From the cell containing the given text, extract its center point as (x, y) coordinate. 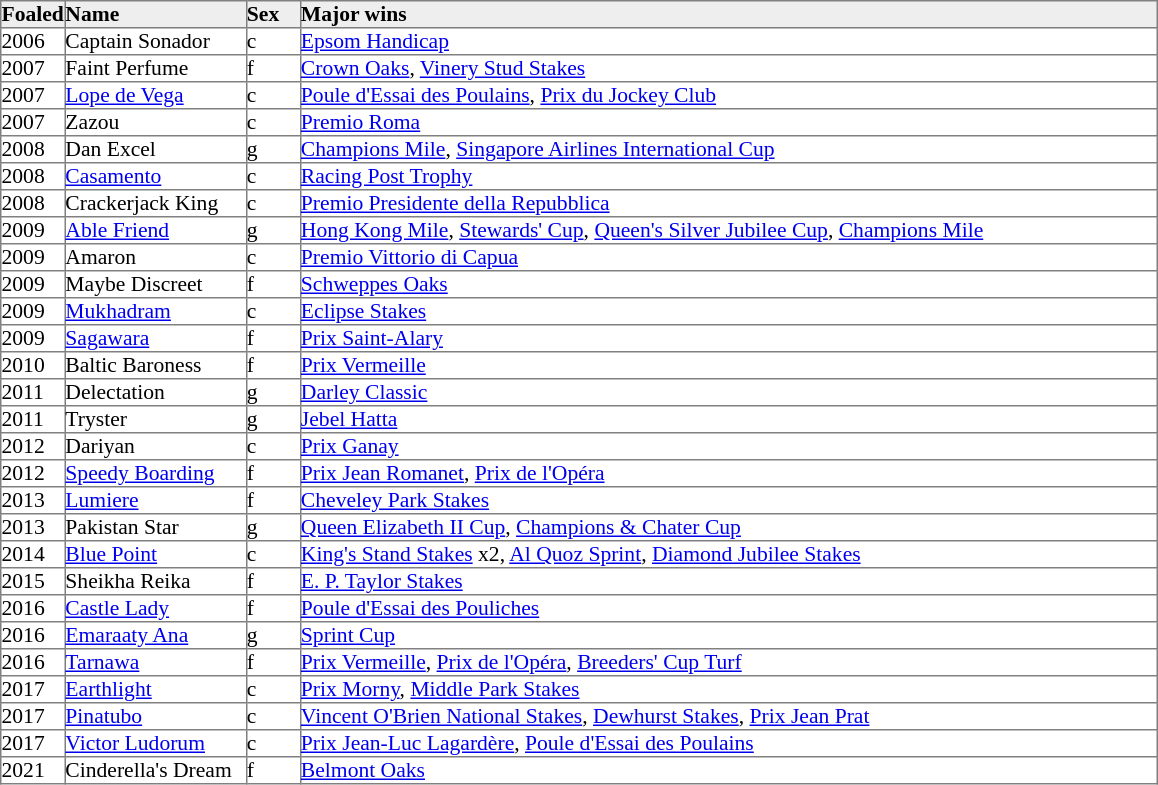
Sprint Cup (728, 636)
Poule d'Essai des Pouliches (728, 608)
Prix Morny, Middle Park Stakes (728, 690)
Sex (273, 14)
Jebel Hatta (728, 420)
2006 (33, 42)
Premio Roma (728, 122)
Schweppes Oaks (728, 284)
Premio Vittorio di Capua (728, 258)
Victor Ludorum (156, 744)
2010 (33, 366)
2014 (33, 554)
Cinderella's Dream (156, 770)
Earthlight (156, 690)
Faint Perfume (156, 68)
Prix Jean-Luc Lagardère, Poule d'Essai des Poulains (728, 744)
Dan Excel (156, 150)
Prix Ganay (728, 446)
Poule d'Essai des Poulains, Prix du Jockey Club (728, 96)
Castle Lady (156, 608)
Pinatubo (156, 716)
Belmont Oaks (728, 770)
Prix Saint-Alary (728, 338)
Emaraaty Ana (156, 636)
Casamento (156, 176)
Baltic Baroness (156, 366)
Foaled (33, 14)
Racing Post Trophy (728, 176)
Lumiere (156, 500)
Prix Vermeille (728, 366)
Major wins (728, 14)
Eclipse Stakes (728, 312)
Sagawara (156, 338)
Cheveley Park Stakes (728, 500)
Hong Kong Mile, Stewards' Cup, Queen's Silver Jubilee Cup, Champions Mile (728, 230)
Champions Mile, Singapore Airlines International Cup (728, 150)
Zazou (156, 122)
Prix Jean Romanet, Prix de l'Opéra (728, 474)
Premio Presidente della Repubblica (728, 204)
Queen Elizabeth II Cup, Champions & Chater Cup (728, 528)
King's Stand Stakes x2, Al Quoz Sprint, Diamond Jubilee Stakes (728, 554)
Crown Oaks, Vinery Stud Stakes (728, 68)
2015 (33, 582)
2021 (33, 770)
Lope de Vega (156, 96)
Delectation (156, 392)
Sheikha Reika (156, 582)
Darley Classic (728, 392)
Epsom Handicap (728, 42)
Captain Sonador (156, 42)
Mukhadram (156, 312)
Dariyan (156, 446)
Maybe Discreet (156, 284)
Blue Point (156, 554)
Crackerjack King (156, 204)
Tryster (156, 420)
E. P. Taylor Stakes (728, 582)
Name (156, 14)
Able Friend (156, 230)
Tarnawa (156, 662)
Vincent O'Brien National Stakes, Dewhurst Stakes, Prix Jean Prat (728, 716)
Pakistan Star (156, 528)
Prix Vermeille, Prix de l'Opéra, Breeders' Cup Turf (728, 662)
Speedy Boarding (156, 474)
Amaron (156, 258)
